For the text-containing cell, return its midpoint in (X, Y) coordinate format. 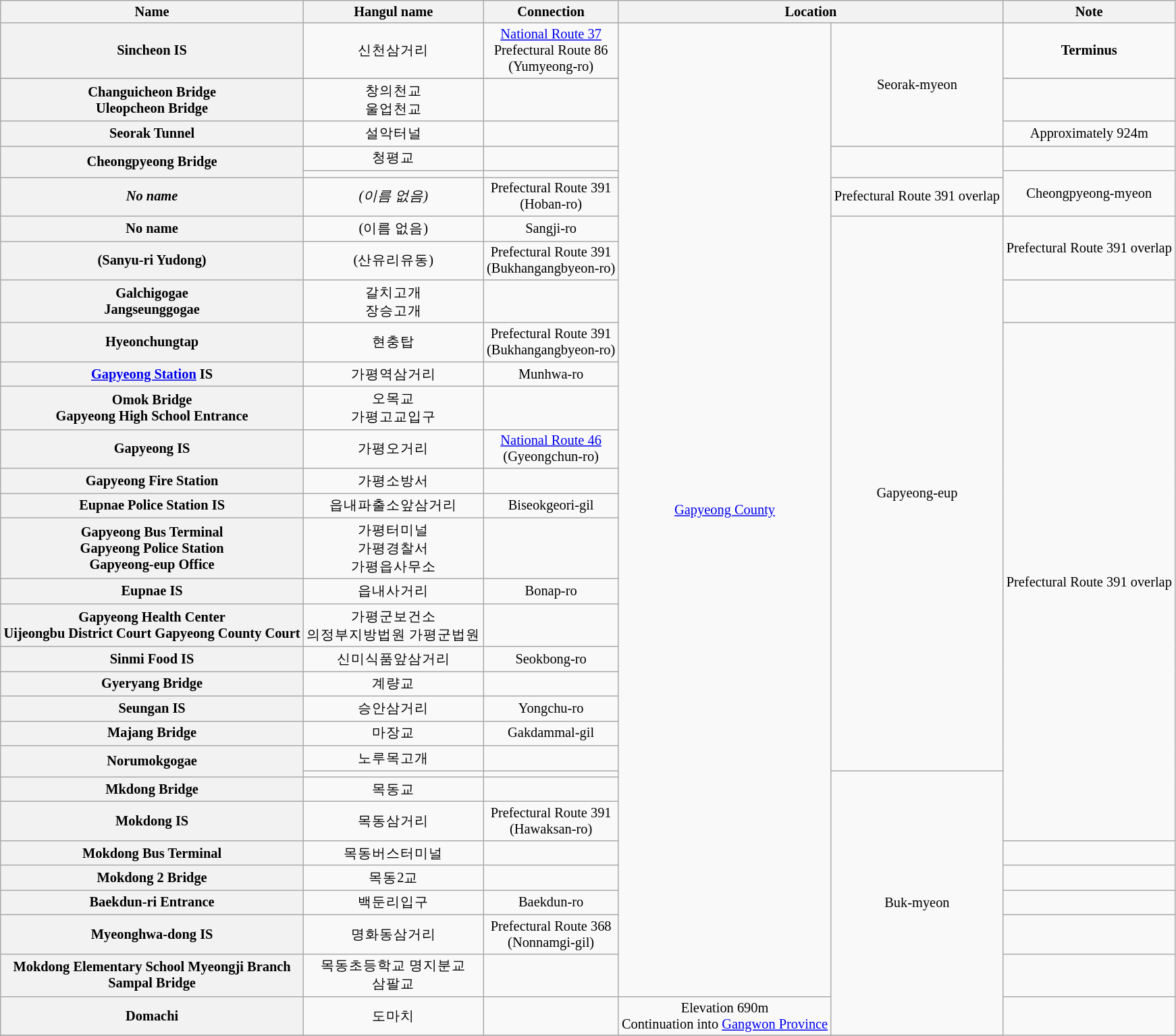
Cheongpyeong-myeon (1090, 193)
Gapyeong County (725, 510)
Buk-myeon (917, 903)
Approximately 924m (1090, 134)
GalchigogaeJangseunggogae (153, 301)
Prefectural Route 391(Hawaksan-ro) (551, 821)
Mkdong Bridge (153, 790)
신천삼거리 (393, 51)
Sangji-ro (551, 228)
National Route 37Prefectural Route 86(Yumyeong-ro) (551, 51)
가평역삼거리 (393, 374)
Seungan IS (153, 709)
Gyeryang Bridge (153, 683)
Gapyeong Fire Station (153, 481)
Name (153, 11)
Norumokgogae (153, 761)
Sincheon IS (153, 51)
Gapyeong Bus TerminalGapyeong Police StationGapyeong-eup Office (153, 548)
Prefectural Route 391(Hoban-ro) (551, 196)
백둔리입구 (393, 902)
노루목고개 (393, 757)
Mokdong Elementary School Myeongji BranchSampal Bridge (153, 975)
Terminus (1090, 51)
창의천교울업천교 (393, 100)
Cheongpyeong Bridge (153, 161)
청평교 (393, 158)
Sinmi Food IS (153, 659)
(산유리유동) (393, 261)
Gapyeong Health CenterUijeongbu District Court Gapyeong County Court (153, 625)
Note (1090, 11)
목동초등학교 명지분교삼팔교 (393, 975)
목동2교 (393, 877)
오목교가평고교입구 (393, 408)
Myeonghwa-dong IS (153, 934)
Baekdun-ro (551, 902)
Baekdun-ri Entrance (153, 902)
(Sanyu-ri Yudong) (153, 261)
Elevation 690mContinuation into Gangwon Province (725, 1016)
가평오거리 (393, 449)
목동버스터미널 (393, 853)
Changuicheon BridgeUleopcheon Bridge (153, 100)
Seorak-myeon (917, 84)
신미식품앞삼거리 (393, 659)
Seokbong-ro (551, 659)
Connection (551, 11)
Seorak Tunnel (153, 134)
Munhwa-ro (551, 374)
Omok BridgeGapyeong High School Entrance (153, 408)
Hyeonchungtap (153, 342)
Mokdong Bus Terminal (153, 853)
승안삼거리 (393, 709)
Yongchu-ro (551, 709)
Gapyeong Station IS (153, 374)
갈치고개장승고개 (393, 301)
Bonap-ro (551, 591)
Location (811, 11)
설악터널 (393, 134)
Eupnae Police Station IS (153, 505)
도마치 (393, 1016)
가평소방서 (393, 481)
읍내사거리 (393, 591)
마장교 (393, 733)
Mokdong IS (153, 821)
Mokdong 2 Bridge (153, 877)
가평군보건소의정부지방법원 가평군법원 (393, 625)
Hangul name (393, 11)
Majang Bridge (153, 733)
Gapyeong IS (153, 449)
Gakdammal-gil (551, 733)
계량교 (393, 683)
Prefectural Route 368(Nonnamgi-gil) (551, 934)
명화동삼거리 (393, 934)
목동삼거리 (393, 821)
Biseokgeori-gil (551, 505)
Eupnae IS (153, 591)
가평터미널가평경찰서가평읍사무소 (393, 548)
읍내파출소앞삼거리 (393, 505)
Domachi (153, 1016)
National Route 46(Gyeongchun-ro) (551, 449)
Gapyeong-eup (917, 493)
현충탑 (393, 342)
목동교 (393, 790)
